Scan for the cell matching the given text and deliver its [X, Y] coordinate at center. 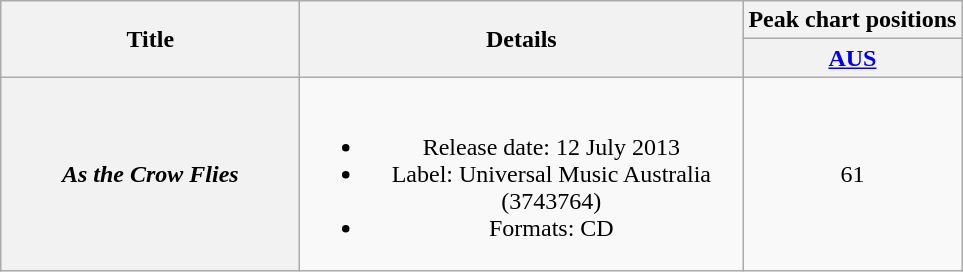
61 [852, 174]
AUS [852, 58]
Peak chart positions [852, 20]
Title [150, 39]
Details [522, 39]
Release date: 12 July 2013Label: Universal Music Australia (3743764)Formats: CD [522, 174]
As the Crow Flies [150, 174]
